Output the [X, Y] coordinate of the center of the cell containing the given text.  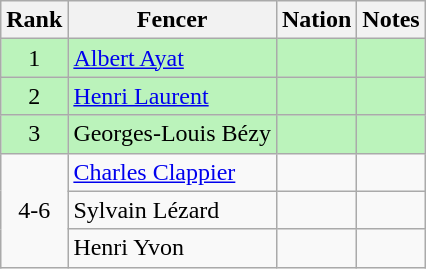
2 [34, 96]
Notes [391, 20]
Henri Yvon [172, 248]
4-6 [34, 210]
Charles Clappier [172, 172]
Georges-Louis Bézy [172, 134]
Fencer [172, 20]
3 [34, 134]
Nation [316, 20]
Sylvain Lézard [172, 210]
Henri Laurent [172, 96]
1 [34, 58]
Albert Ayat [172, 58]
Rank [34, 20]
